Extract the [x, y] coordinate from the center of the cell holding the provided text.  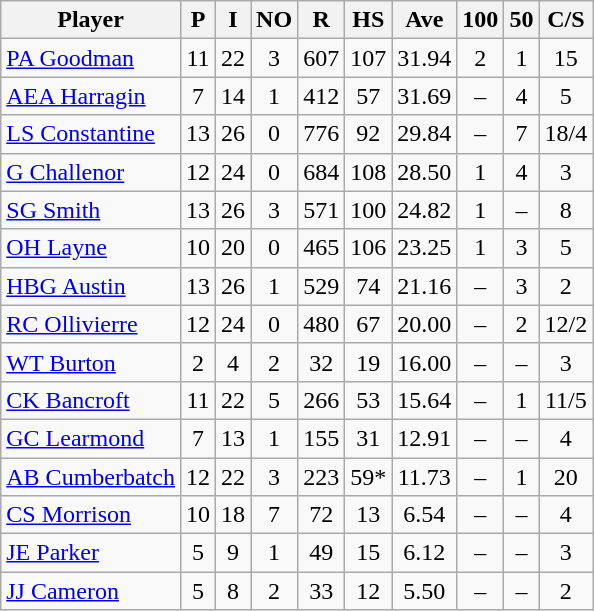
223 [322, 477]
57 [368, 96]
107 [368, 58]
GC Learmond [91, 438]
21.16 [424, 286]
50 [522, 20]
776 [322, 134]
18 [234, 515]
607 [322, 58]
684 [322, 172]
480 [322, 324]
NO [274, 20]
14 [234, 96]
AB Cumberbatch [91, 477]
53 [368, 400]
9 [234, 553]
33 [322, 591]
72 [322, 515]
CS Morrison [91, 515]
19 [368, 362]
I [234, 20]
412 [322, 96]
106 [368, 248]
LS Constantine [91, 134]
31.69 [424, 96]
6.12 [424, 553]
28.50 [424, 172]
92 [368, 134]
23.25 [424, 248]
WT Burton [91, 362]
465 [322, 248]
29.84 [424, 134]
20.00 [424, 324]
PA Goodman [91, 58]
11/5 [566, 400]
C/S [566, 20]
24.82 [424, 210]
32 [322, 362]
266 [322, 400]
18/4 [566, 134]
49 [322, 553]
11.73 [424, 477]
R [322, 20]
SG Smith [91, 210]
12.91 [424, 438]
HBG Austin [91, 286]
6.54 [424, 515]
HS [368, 20]
31 [368, 438]
155 [322, 438]
AEA Harragin [91, 96]
59* [368, 477]
529 [322, 286]
JE Parker [91, 553]
OH Layne [91, 248]
31.94 [424, 58]
Ave [424, 20]
5.50 [424, 591]
CK Bancroft [91, 400]
67 [368, 324]
P [198, 20]
16.00 [424, 362]
G Challenor [91, 172]
Player [91, 20]
RC Ollivierre [91, 324]
12/2 [566, 324]
74 [368, 286]
JJ Cameron [91, 591]
571 [322, 210]
108 [368, 172]
15.64 [424, 400]
